Return the (X, Y) coordinate for the center point of the cell that contains the specified text.  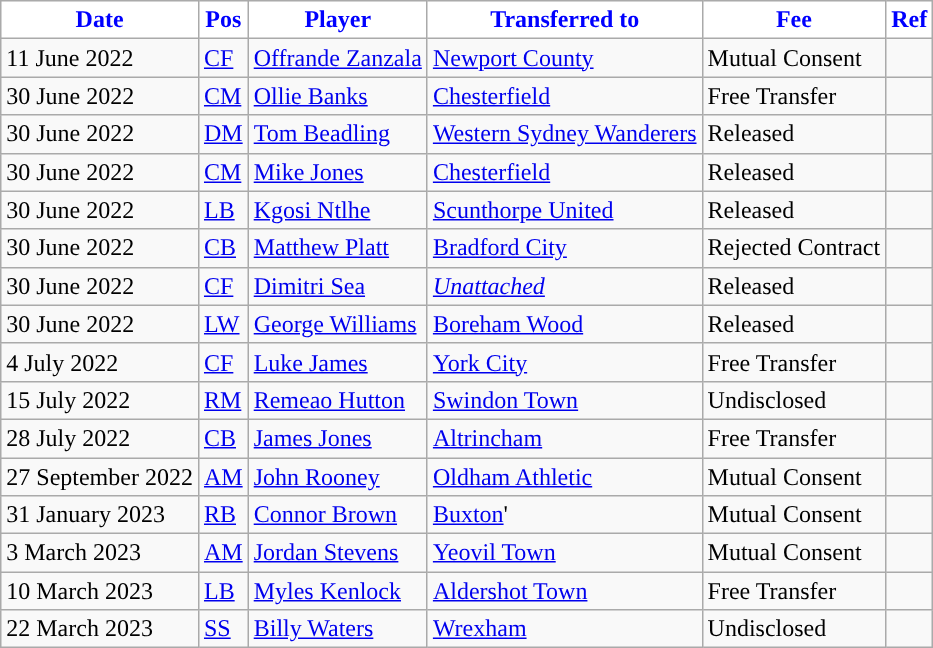
10 March 2023 (100, 591)
Newport County (564, 58)
15 July 2022 (100, 400)
Offrande Zanzala (338, 58)
Tom Beadling (338, 134)
22 March 2023 (100, 629)
York City (564, 362)
George Williams (338, 324)
Matthew Platt (338, 248)
Boreham Wood (564, 324)
Western Sydney Wanderers (564, 134)
Bradford City (564, 248)
27 September 2022 (100, 477)
Swindon Town (564, 400)
James Jones (338, 438)
RM (223, 400)
11 June 2022 (100, 58)
Unattached (564, 286)
Buxton' (564, 515)
Ref (910, 20)
Transferred to (564, 20)
Fee (794, 20)
Oldham Athletic (564, 477)
RB (223, 515)
Billy Waters (338, 629)
Altrincham (564, 438)
SS (223, 629)
DM (223, 134)
Player (338, 20)
Jordan Stevens (338, 553)
28 July 2022 (100, 438)
Myles Kenlock (338, 591)
LW (223, 324)
Luke James (338, 362)
Connor Brown (338, 515)
Dimitri Sea (338, 286)
Scunthorpe United (564, 210)
Kgosi Ntlhe (338, 210)
Ollie Banks (338, 96)
31 January 2023 (100, 515)
John Rooney (338, 477)
Pos (223, 20)
Wrexham (564, 629)
Yeovil Town (564, 553)
3 March 2023 (100, 553)
Date (100, 20)
Mike Jones (338, 172)
4 July 2022 (100, 362)
Rejected Contract (794, 248)
Remeao Hutton (338, 400)
Aldershot Town (564, 591)
